Capture the cell that displays the provided text and extract its (X, Y) central coordinate. 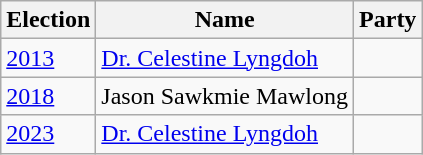
2023 (48, 134)
Name (225, 20)
Jason Sawkmie Mawlong (225, 96)
2018 (48, 96)
Party (388, 20)
Election (48, 20)
2013 (48, 58)
